Search for the cell housing the specified text and yield its (X, Y) center coordinate. 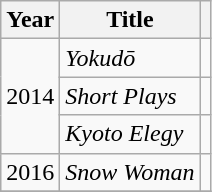
Yokudō (130, 58)
Title (130, 20)
Snow Woman (130, 172)
2014 (30, 96)
Kyoto Elegy (130, 134)
Short Plays (130, 96)
2016 (30, 172)
Year (30, 20)
